Output the (X, Y) coordinate of the center of the cell containing the given text.  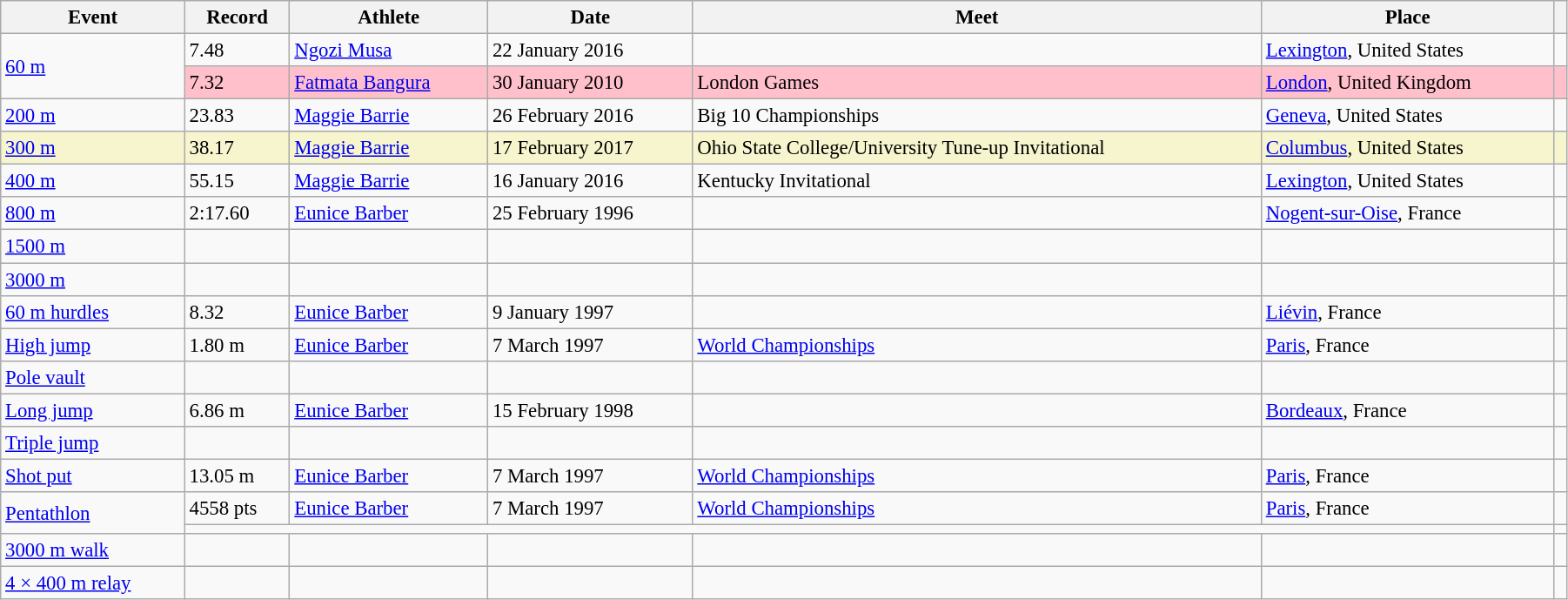
7.48 (237, 51)
26 February 2016 (590, 116)
60 m hurdles (93, 312)
Fatmata Bangura (389, 83)
300 m (93, 148)
13.05 m (237, 475)
7.32 (237, 83)
Athlete (389, 17)
3000 m (93, 280)
30 January 2010 (590, 83)
6.86 m (237, 410)
60 m (93, 66)
Liévin, France (1408, 312)
Kentucky Invitational (976, 181)
200 m (93, 116)
16 January 2016 (590, 181)
17 February 2017 (590, 148)
1.80 m (237, 345)
High jump (93, 345)
400 m (93, 181)
15 February 1998 (590, 410)
Triple jump (93, 443)
9 January 1997 (590, 312)
Record (237, 17)
Pentathlon (93, 513)
Meet (976, 17)
23.83 (237, 116)
Place (1408, 17)
London Games (976, 83)
4558 pts (237, 509)
800 m (93, 213)
25 February 1996 (590, 213)
Geneva, United States (1408, 116)
Date (590, 17)
London, United Kingdom (1408, 83)
Columbus, United States (1408, 148)
3000 m walk (93, 550)
8.32 (237, 312)
Ngozi Musa (389, 51)
1500 m (93, 246)
Event (93, 17)
55.15 (237, 181)
Long jump (93, 410)
Ohio State College/University Tune-up Invitational (976, 148)
Nogent-sur-Oise, France (1408, 213)
22 January 2016 (590, 51)
Pole vault (93, 377)
4 × 400 m relay (93, 583)
Shot put (93, 475)
Bordeaux, France (1408, 410)
Big 10 Championships (976, 116)
38.17 (237, 148)
2:17.60 (237, 213)
